Locate the cell with the specified text and output its (x, y) center coordinate. 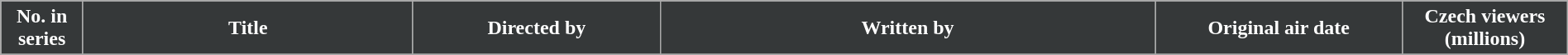
Written by (907, 28)
No. inseries (42, 28)
Title (248, 28)
Czech viewers(millions) (1485, 28)
Directed by (536, 28)
Original air date (1279, 28)
